Locate the cell with the specified text and output its [X, Y] center coordinate. 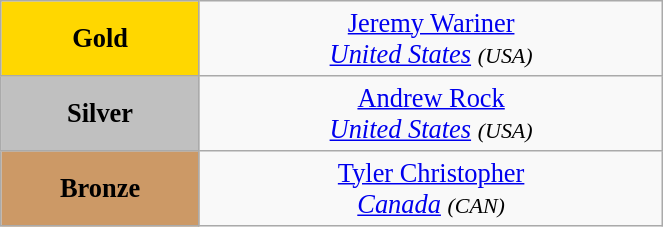
Gold [100, 38]
Tyler ChristopherCanada (CAN) [430, 188]
Andrew RockUnited States (USA) [430, 112]
Bronze [100, 188]
Silver [100, 112]
Jeremy WarinerUnited States (USA) [430, 38]
